Provide the (X, Y) coordinate of the cell's center where the given text is located.  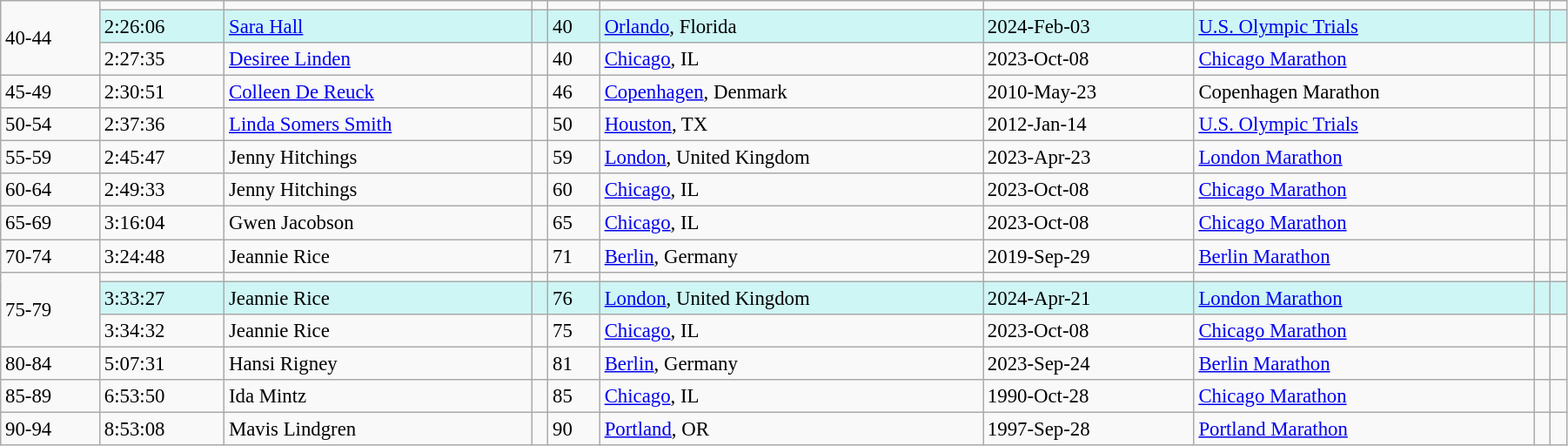
3:34:32 (162, 330)
2:37:36 (162, 125)
Orlando, Florida (791, 27)
2023-Sep-24 (1089, 363)
6:53:50 (162, 396)
Mavis Lindgren (378, 429)
2:27:35 (162, 59)
2012-Jan-14 (1089, 125)
Hansi Rigney (378, 363)
8:53:08 (162, 429)
75 (574, 330)
40-44 (50, 38)
50-54 (50, 125)
2010-May-23 (1089, 92)
Gwen Jacobson (378, 223)
Portland, OR (791, 429)
85-89 (50, 396)
Portland Marathon (1364, 429)
90-94 (50, 429)
2:30:51 (162, 92)
3:16:04 (162, 223)
2:49:33 (162, 191)
71 (574, 256)
Houston, TX (791, 125)
80-84 (50, 363)
50 (574, 125)
Sara Hall (378, 27)
2019-Sep-29 (1089, 256)
60 (574, 191)
90 (574, 429)
76 (574, 298)
2023-Apr-23 (1089, 158)
Copenhagen Marathon (1364, 92)
46 (574, 92)
3:24:48 (162, 256)
2:45:47 (162, 158)
1997-Sep-28 (1089, 429)
3:33:27 (162, 298)
75-79 (50, 309)
2:26:06 (162, 27)
85 (574, 396)
Colleen De Reuck (378, 92)
70-74 (50, 256)
55-59 (50, 158)
2024-Apr-21 (1089, 298)
Desiree Linden (378, 59)
59 (574, 158)
5:07:31 (162, 363)
1990-Oct-28 (1089, 396)
Copenhagen, Denmark (791, 92)
45-49 (50, 92)
Ida Mintz (378, 396)
2024-Feb-03 (1089, 27)
81 (574, 363)
Linda Somers Smith (378, 125)
65 (574, 223)
65-69 (50, 223)
60-64 (50, 191)
